Search for the cell housing the specified text and yield its [X, Y] center coordinate. 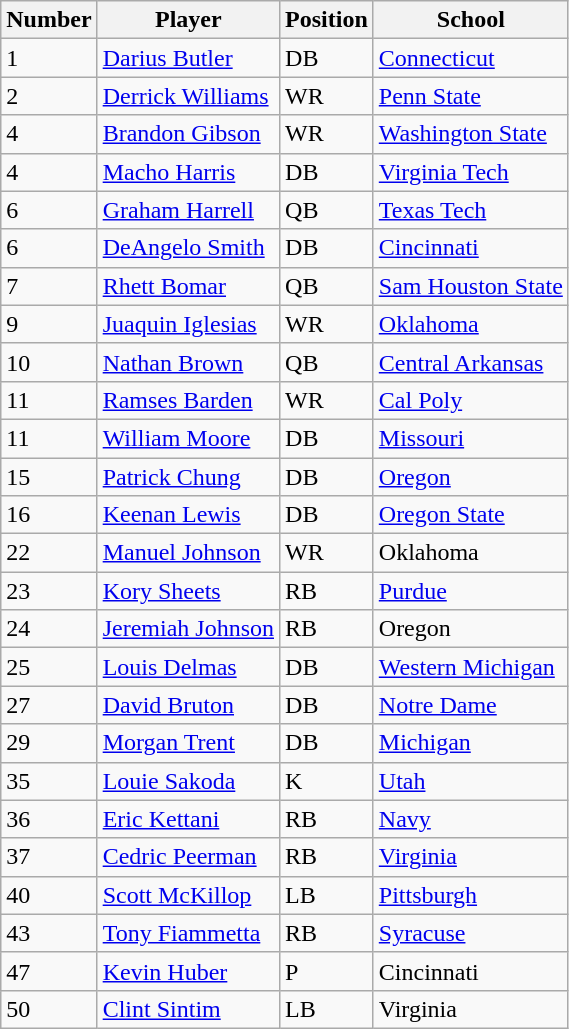
Oregon State [470, 515]
Kory Sheets [188, 591]
Purdue [470, 591]
2 [49, 96]
Cal Poly [470, 400]
Cedric Peerman [188, 857]
Notre Dame [470, 705]
Missouri [470, 438]
Penn State [470, 96]
Utah [470, 781]
36 [49, 819]
Darius Butler [188, 58]
15 [49, 477]
Derrick Williams [188, 96]
Virginia Tech [470, 172]
Syracuse [470, 933]
Central Arkansas [470, 362]
37 [49, 857]
Ramses Barden [188, 400]
Texas Tech [470, 210]
Position [327, 20]
40 [49, 895]
Western Michigan [470, 667]
10 [49, 362]
Macho Harris [188, 172]
27 [49, 705]
Connecticut [470, 58]
24 [49, 629]
50 [49, 1009]
William Moore [188, 438]
School [470, 20]
Manuel Johnson [188, 553]
Brandon Gibson [188, 134]
David Bruton [188, 705]
Eric Kettani [188, 819]
Morgan Trent [188, 743]
Kevin Huber [188, 971]
Nathan Brown [188, 362]
DeAngelo Smith [188, 248]
Louis Delmas [188, 667]
Washington State [470, 134]
7 [49, 286]
Jeremiah Johnson [188, 629]
Graham Harrell [188, 210]
9 [49, 324]
K [327, 781]
Keenan Lewis [188, 515]
Louie Sakoda [188, 781]
25 [49, 667]
29 [49, 743]
22 [49, 553]
Tony Fiammetta [188, 933]
Scott McKillop [188, 895]
Juaquin Iglesias [188, 324]
Player [188, 20]
Number [49, 20]
23 [49, 591]
35 [49, 781]
47 [49, 971]
Clint Sintim [188, 1009]
Rhett Bomar [188, 286]
Michigan [470, 743]
1 [49, 58]
Navy [470, 819]
Patrick Chung [188, 477]
P [327, 971]
16 [49, 515]
Sam Houston State [470, 286]
Pittsburgh [470, 895]
43 [49, 933]
